Scan for the cell matching the given text and deliver its [X, Y] coordinate at center. 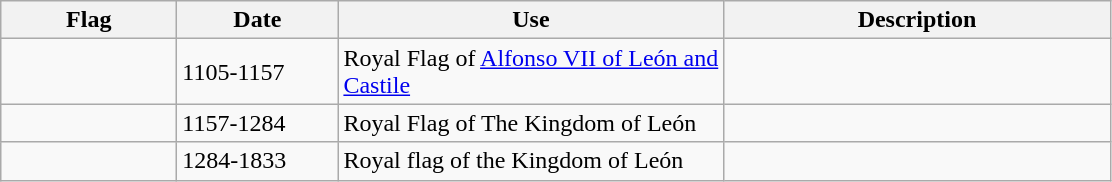
Royal flag of the Kingdom of León [531, 161]
Flag [89, 20]
Date [258, 20]
1284-1833 [258, 161]
1105-1157 [258, 72]
Description [917, 20]
Royal Flag of Alfonso VII of León and Castile [531, 72]
1157-1284 [258, 123]
Royal Flag of The Kingdom of León [531, 123]
Use [531, 20]
